Return (x, y) of the center of cell containing provided text 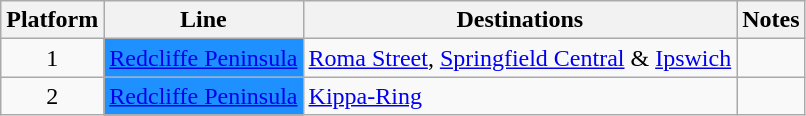
Platform (52, 20)
1 (52, 58)
Kippa-Ring (520, 96)
Destinations (520, 20)
Line (204, 20)
Roma Street, Springfield Central & Ipswich (520, 58)
2 (52, 96)
Notes (771, 20)
